Locate the cell with the specified text and output its [X, Y] center coordinate. 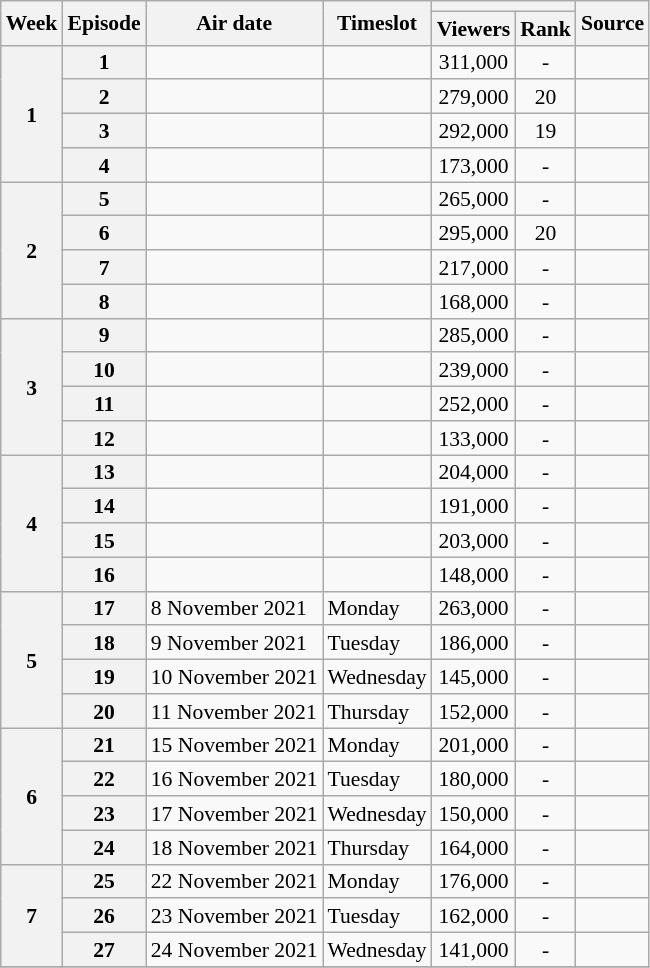
18 [104, 643]
23 November 2021 [234, 916]
11 [104, 404]
24 [104, 847]
Source [612, 23]
295,000 [474, 233]
17 [104, 608]
10 November 2021 [234, 677]
180,000 [474, 779]
Viewers [474, 28]
Timeslot [378, 23]
239,000 [474, 370]
22 November 2021 [234, 881]
173,000 [474, 165]
150,000 [474, 813]
162,000 [474, 916]
14 [104, 506]
Air date [234, 23]
148,000 [474, 574]
292,000 [474, 131]
21 [104, 745]
Week [32, 23]
204,000 [474, 472]
217,000 [474, 267]
11 November 2021 [234, 711]
Episode [104, 23]
10 [104, 370]
27 [104, 950]
164,000 [474, 847]
24 November 2021 [234, 950]
279,000 [474, 97]
186,000 [474, 643]
16 [104, 574]
152,000 [474, 711]
26 [104, 916]
201,000 [474, 745]
133,000 [474, 438]
141,000 [474, 950]
8 November 2021 [234, 608]
145,000 [474, 677]
9 [104, 335]
23 [104, 813]
15 [104, 540]
263,000 [474, 608]
18 November 2021 [234, 847]
22 [104, 779]
203,000 [474, 540]
191,000 [474, 506]
285,000 [474, 335]
8 [104, 301]
Rank [546, 28]
13 [104, 472]
12 [104, 438]
9 November 2021 [234, 643]
17 November 2021 [234, 813]
176,000 [474, 881]
16 November 2021 [234, 779]
168,000 [474, 301]
311,000 [474, 62]
25 [104, 881]
252,000 [474, 404]
265,000 [474, 199]
15 November 2021 [234, 745]
